Provide the [X, Y] coordinate of the cell's center where the given text is located.  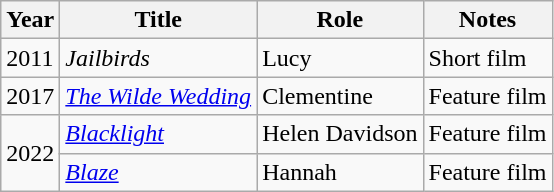
Notes [488, 20]
2011 [30, 58]
Blaze [158, 172]
Title [158, 20]
Helen Davidson [340, 134]
The Wilde Wedding [158, 96]
Blacklight [158, 134]
Year [30, 20]
Role [340, 20]
Lucy [340, 58]
Short film [488, 58]
Clementine [340, 96]
2017 [30, 96]
Jailbirds [158, 58]
Hannah [340, 172]
2022 [30, 153]
